Identify which cell holds the provided text, then report its [X, Y] central coordinate. 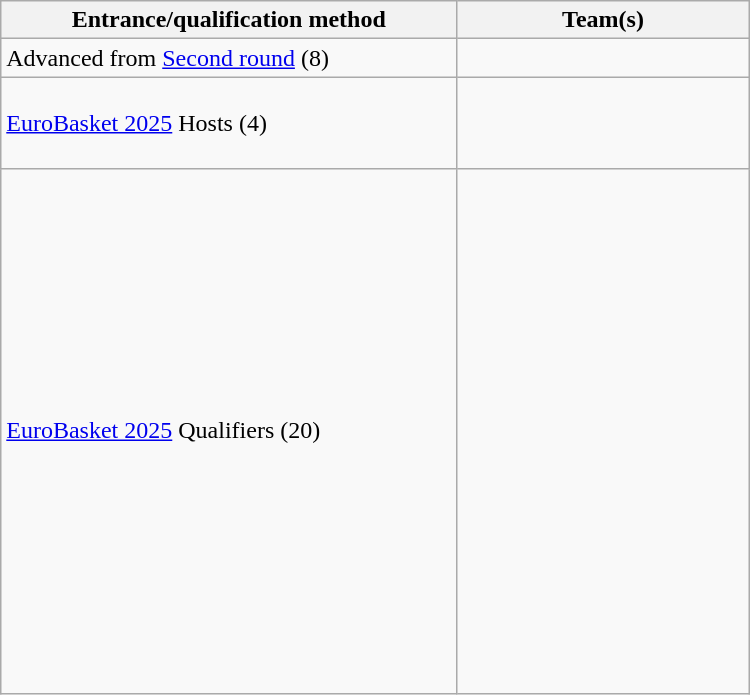
Team(s) [604, 20]
EuroBasket 2025 Qualifiers (20) [229, 431]
Advanced from Second round (8) [229, 58]
Entrance/qualification method [229, 20]
EuroBasket 2025 Hosts (4) [229, 123]
